Output the [x, y] coordinate of the center of the cell containing the given text.  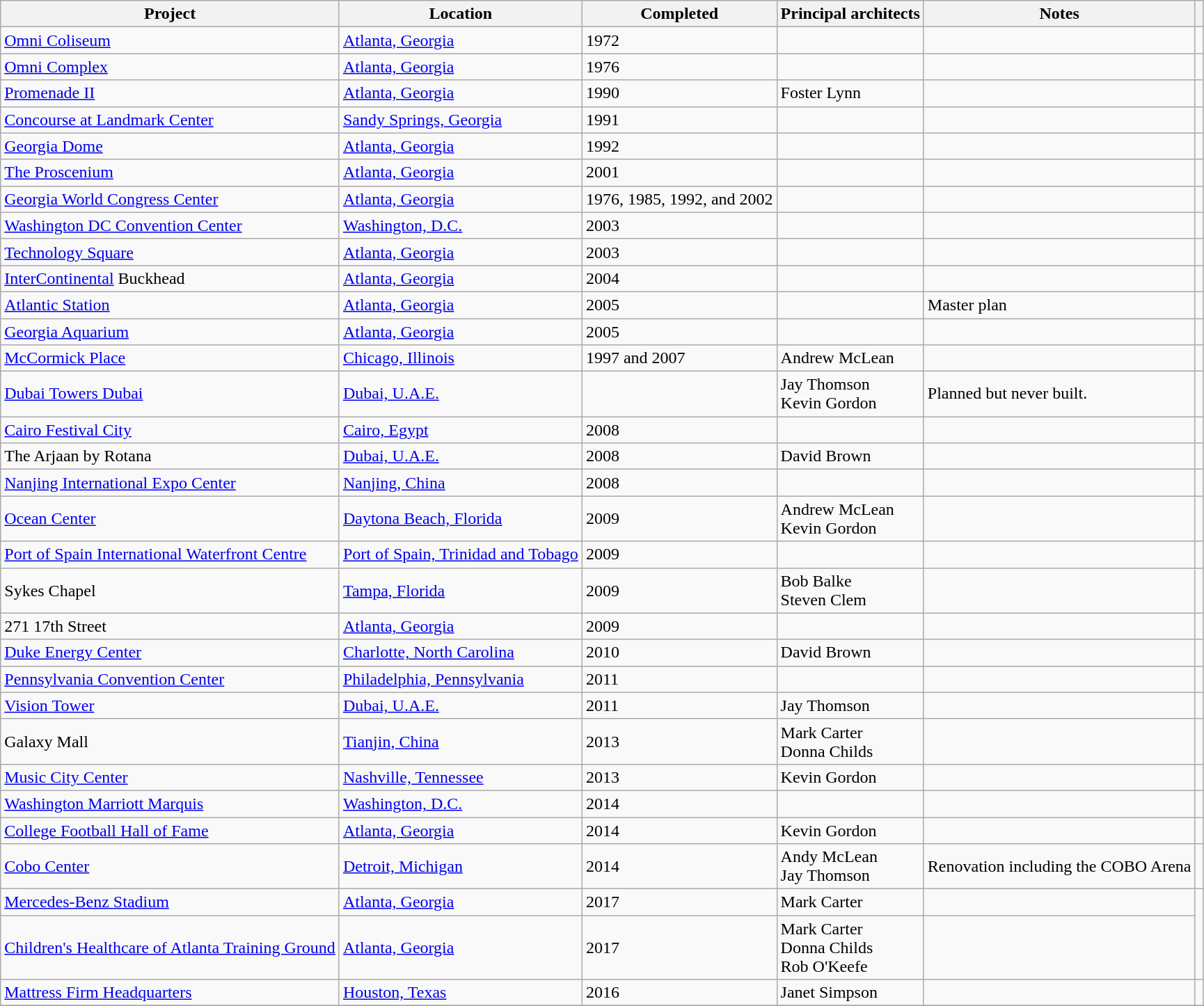
Ocean Center [170, 519]
Charlotte, North Carolina [461, 653]
Mercedes-Benz Stadium [170, 902]
1976 [679, 67]
McCormick Place [170, 358]
The Arjaan by Rotana [170, 456]
1997 and 2007 [679, 358]
Sandy Springs, Georgia [461, 120]
Promenade II [170, 93]
Dubai Towers Dubai [170, 394]
Port of Spain International Waterfront Centre [170, 554]
Planned but never built. [1059, 394]
Andrew McLeanKevin Gordon [850, 519]
Georgia Aquarium [170, 332]
Master plan [1059, 305]
Jay ThomsonKevin Gordon [850, 394]
Detroit, Michigan [461, 867]
Nanjing International Expo Center [170, 483]
Concourse at Landmark Center [170, 120]
Andy McLeanJay Thomson [850, 867]
1990 [679, 93]
2004 [679, 278]
271 17th Street [170, 626]
Andrew McLean [850, 358]
College Football Hall of Fame [170, 830]
The Proscenium [170, 173]
Washington Marriott Marquis [170, 804]
Mark Carter [850, 902]
Port of Spain, Trinidad and Tobago [461, 554]
Washington DC Convention Center [170, 225]
Nashville, Tennessee [461, 777]
Completed [679, 14]
Vision Tower [170, 705]
2001 [679, 173]
Galaxy Mall [170, 742]
2016 [679, 993]
Georgia World Congress Center [170, 199]
InterContinental Buckhead [170, 278]
Cairo, Egypt [461, 430]
Georgia Dome [170, 146]
Mattress Firm Headquarters [170, 993]
Omni Complex [170, 67]
1976, 1985, 1992, and 2002 [679, 199]
Atlantic Station [170, 305]
Pennsylvania Convention Center [170, 679]
Cairo Festival City [170, 430]
Jay Thomson [850, 705]
Philadelphia, Pennsylvania [461, 679]
Children's Healthcare of Atlanta Training Ground [170, 948]
Bob BalkeSteven Clem [850, 590]
Technology Square [170, 252]
Music City Center [170, 777]
Foster Lynn [850, 93]
Sykes Chapel [170, 590]
2010 [679, 653]
1991 [679, 120]
Omni Coliseum [170, 40]
Nanjing, China [461, 483]
Principal architects [850, 14]
Janet Simpson [850, 993]
Chicago, Illinois [461, 358]
Cobo Center [170, 867]
Daytona Beach, Florida [461, 519]
Location [461, 14]
Houston, Texas [461, 993]
Mark CarterDonna Childs [850, 742]
1972 [679, 40]
Tianjin, China [461, 742]
1992 [679, 146]
Duke Energy Center [170, 653]
Renovation including the COBO Arena [1059, 867]
Mark CarterDonna ChildsRob O'Keefe [850, 948]
Notes [1059, 14]
Tampa, Florida [461, 590]
Project [170, 14]
